Identify which cell holds the provided text, then report its (x, y) central coordinate. 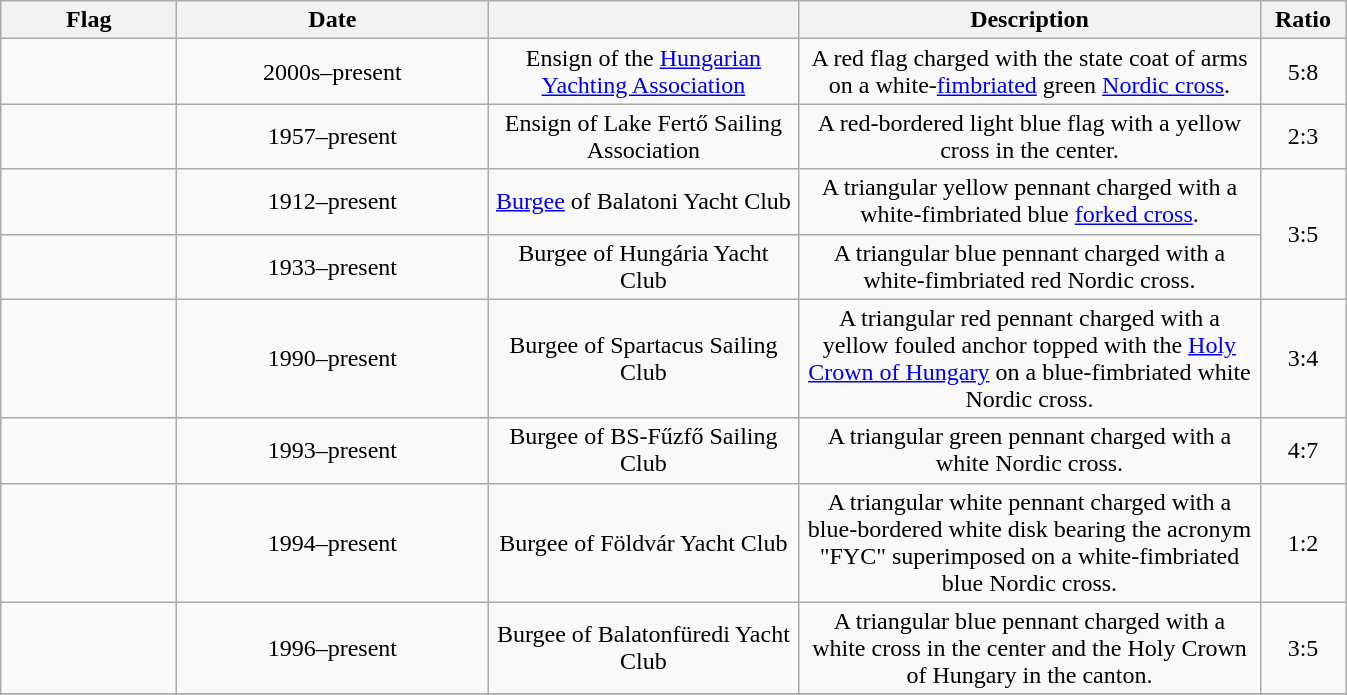
4:7 (1303, 450)
Burgee of Földvár Yacht Club (644, 542)
Burgee of Spartacus Sailing Club (644, 358)
A triangular green pennant charged with a white Nordic cross. (1030, 450)
1993–present (332, 450)
1990–present (332, 358)
Ratio (1303, 20)
Burgee of Hungária Yacht Club (644, 266)
5:8 (1303, 72)
1933–present (332, 266)
Burgee of Balatoni Yacht Club (644, 202)
A triangular blue pennant charged with a white cross in the center and the Holy Crown of Hungary in the canton. (1030, 648)
1996–present (332, 648)
1:2 (1303, 542)
2000s–present (332, 72)
Ensign of the Hungarian Yachting Association (644, 72)
2:3 (1303, 136)
Flag (89, 20)
Description (1030, 20)
1994–present (332, 542)
Burgee of BS-Fűzfő Sailing Club (644, 450)
3:4 (1303, 358)
1957–present (332, 136)
A triangular yellow pennant charged with a white-fimbriated blue forked cross. (1030, 202)
A red-bordered light blue flag with a yellow cross in the center. (1030, 136)
A triangular red pennant charged with a yellow fouled anchor topped with the Holy Crown of Hungary on a blue-fimbriated white Nordic cross. (1030, 358)
1912–present (332, 202)
Burgee of Balatonfüredi Yacht Club (644, 648)
A red flag charged with the state coat of arms on a white-fimbriated green Nordic cross. (1030, 72)
Date (332, 20)
A triangular blue pennant charged with a white-fimbriated red Nordic cross. (1030, 266)
A triangular white pennant charged with a blue-bordered white disk bearing the acronym "FYC" superimposed on a white-fimbriated blue Nordic cross. (1030, 542)
Ensign of Lake Fertő Sailing Association (644, 136)
